Extract the (x, y) coordinate from the center of the cell holding the provided text.  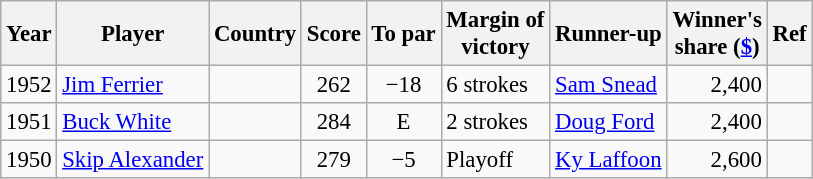
284 (334, 122)
2,600 (717, 160)
1950 (29, 160)
Margin ofvictory (496, 34)
1951 (29, 122)
Jim Ferrier (133, 85)
E (404, 122)
Player (133, 34)
Year (29, 34)
Score (334, 34)
Buck White (133, 122)
Ky Laffoon (608, 160)
Sam Snead (608, 85)
279 (334, 160)
2 strokes (496, 122)
Doug Ford (608, 122)
Runner-up (608, 34)
−5 (404, 160)
Country (256, 34)
Playoff (496, 160)
Ref (790, 34)
Winner'sshare ($) (717, 34)
6 strokes (496, 85)
Skip Alexander (133, 160)
To par (404, 34)
262 (334, 85)
−18 (404, 85)
1952 (29, 85)
